From the cell containing the given text, extract its center point as (X, Y) coordinate. 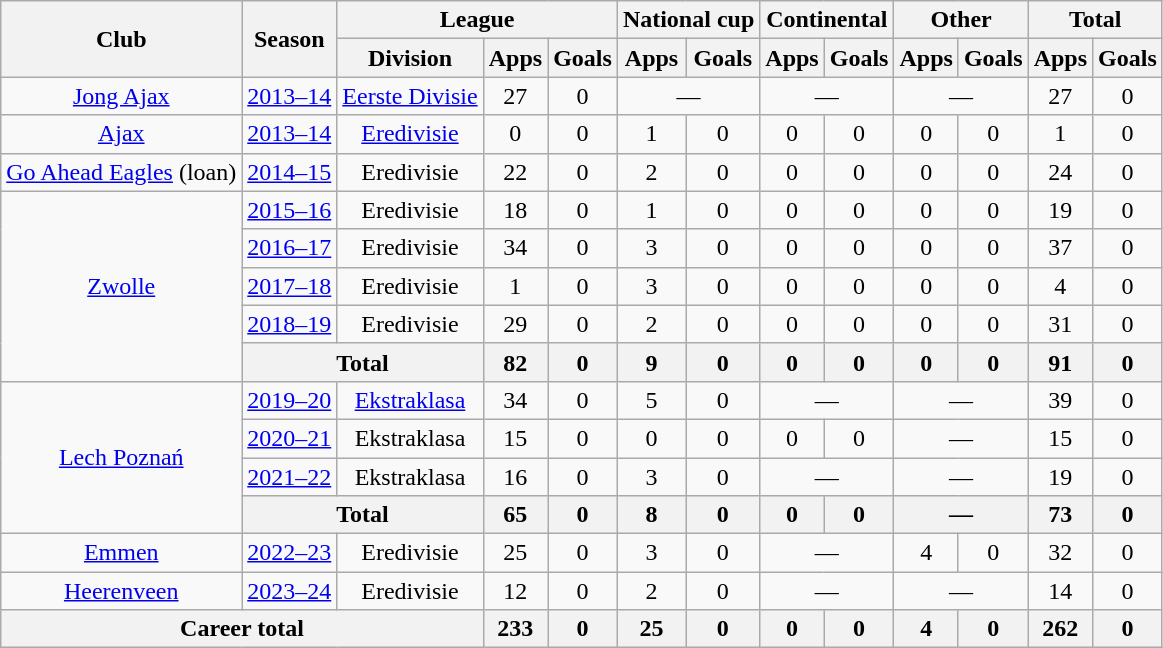
League (478, 20)
2016–17 (290, 248)
2018–19 (290, 324)
Division (410, 58)
14 (1060, 591)
2023–24 (290, 591)
Season (290, 39)
Career total (242, 629)
29 (515, 324)
Go Ahead Eagles (loan) (122, 172)
18 (515, 210)
2021–22 (290, 477)
2019–20 (290, 400)
73 (1060, 515)
Club (122, 39)
2014–15 (290, 172)
2017–18 (290, 286)
Lech Poznań (122, 457)
82 (515, 362)
Jong Ajax (122, 96)
39 (1060, 400)
65 (515, 515)
8 (651, 515)
12 (515, 591)
233 (515, 629)
Other (961, 20)
31 (1060, 324)
Zwolle (122, 286)
37 (1060, 248)
2015–16 (290, 210)
32 (1060, 553)
Continental (827, 20)
91 (1060, 362)
2022–23 (290, 553)
Ajax (122, 134)
22 (515, 172)
2020–21 (290, 438)
5 (651, 400)
262 (1060, 629)
Heerenveen (122, 591)
Eerste Divisie (410, 96)
Emmen (122, 553)
National cup (688, 20)
9 (651, 362)
24 (1060, 172)
16 (515, 477)
